Locate the cell with the specified text and output its (X, Y) center coordinate. 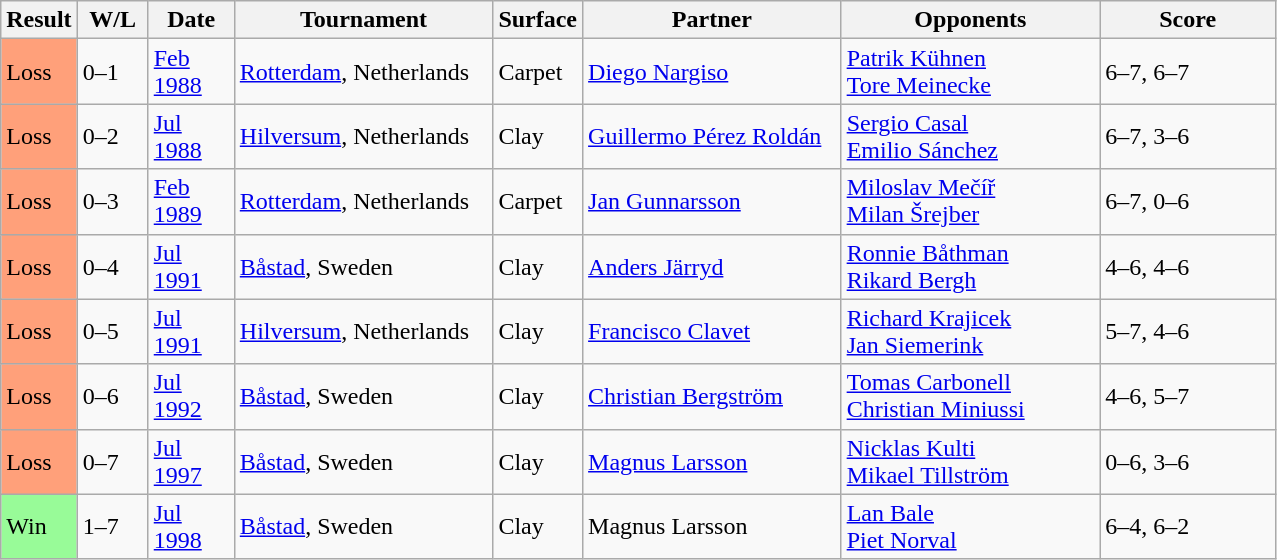
Jul 1992 (191, 396)
Nicklas Kulti Mikael Tillström (970, 462)
Win (39, 526)
Feb 1989 (191, 202)
Jul 1998 (191, 526)
Date (191, 20)
0–5 (112, 332)
6–7, 6–7 (1188, 72)
Francisco Clavet (712, 332)
4–6, 4–6 (1188, 266)
W/L (112, 20)
4–6, 5–7 (1188, 396)
Feb 1988 (191, 72)
Score (1188, 20)
Partner (712, 20)
Patrik Kühnen Tore Meinecke (970, 72)
Miloslav Mečíř Milan Šrejber (970, 202)
Surface (538, 20)
Tomas Carbonell Christian Miniussi (970, 396)
Jan Gunnarsson (712, 202)
5–7, 4–6 (1188, 332)
0–3 (112, 202)
Richard Krajicek Jan Siemerink (970, 332)
Guillermo Pérez Roldán (712, 136)
Diego Nargiso (712, 72)
0–7 (112, 462)
Anders Järryd (712, 266)
Opponents (970, 20)
0–1 (112, 72)
Jul 1988 (191, 136)
Lan Bale Piet Norval (970, 526)
Result (39, 20)
Christian Bergström (712, 396)
6–4, 6–2 (1188, 526)
0–6, 3–6 (1188, 462)
0–2 (112, 136)
0–4 (112, 266)
6–7, 0–6 (1188, 202)
Jul 1997 (191, 462)
Ronnie Båthman Rikard Bergh (970, 266)
1–7 (112, 526)
Sergio Casal Emilio Sánchez (970, 136)
Tournament (364, 20)
6–7, 3–6 (1188, 136)
0–6 (112, 396)
